Return (x, y) of the center of cell containing provided text 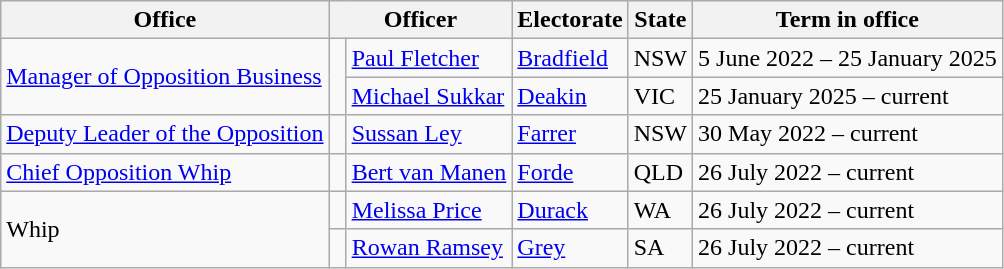
Deakin (570, 96)
25 January 2025 – current (848, 96)
Sussan Ley (429, 134)
Grey (570, 248)
Forde (570, 172)
WA (660, 210)
QLD (660, 172)
Deputy Leader of the Opposition (165, 134)
Durack (570, 210)
Office (165, 20)
Michael Sukkar (429, 96)
Farrer (570, 134)
VIC (660, 96)
30 May 2022 – current (848, 134)
Officer (420, 20)
Melissa Price (429, 210)
Paul Fletcher (429, 58)
SA (660, 248)
State (660, 20)
Term in office (848, 20)
Bert van Manen (429, 172)
Manager of Opposition Business (165, 77)
5 June 2022 – 25 January 2025 (848, 58)
Bradfield (570, 58)
Whip (165, 229)
Rowan Ramsey (429, 248)
Electorate (570, 20)
Chief Opposition Whip (165, 172)
